For the text-containing cell, return its midpoint in (X, Y) coordinate format. 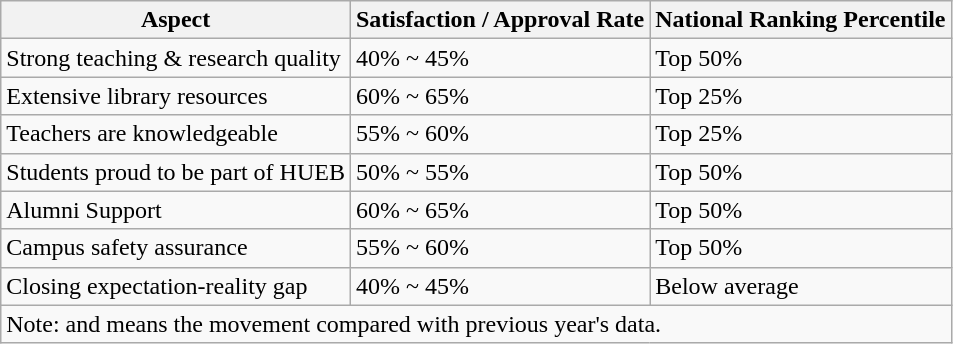
Strong teaching & research quality (176, 58)
Alumni Support (176, 210)
Campus safety assurance (176, 248)
Teachers are knowledgeable (176, 134)
Note: and means the movement compared with previous year's data. (476, 324)
Students proud to be part of HUEB (176, 172)
Closing expectation-reality gap (176, 286)
Extensive library resources (176, 96)
Below average (800, 286)
Aspect (176, 20)
50% ~ 55% (500, 172)
Satisfaction / Approval Rate (500, 20)
National Ranking Percentile (800, 20)
